From the cell containing the given text, extract its center point as (X, Y) coordinate. 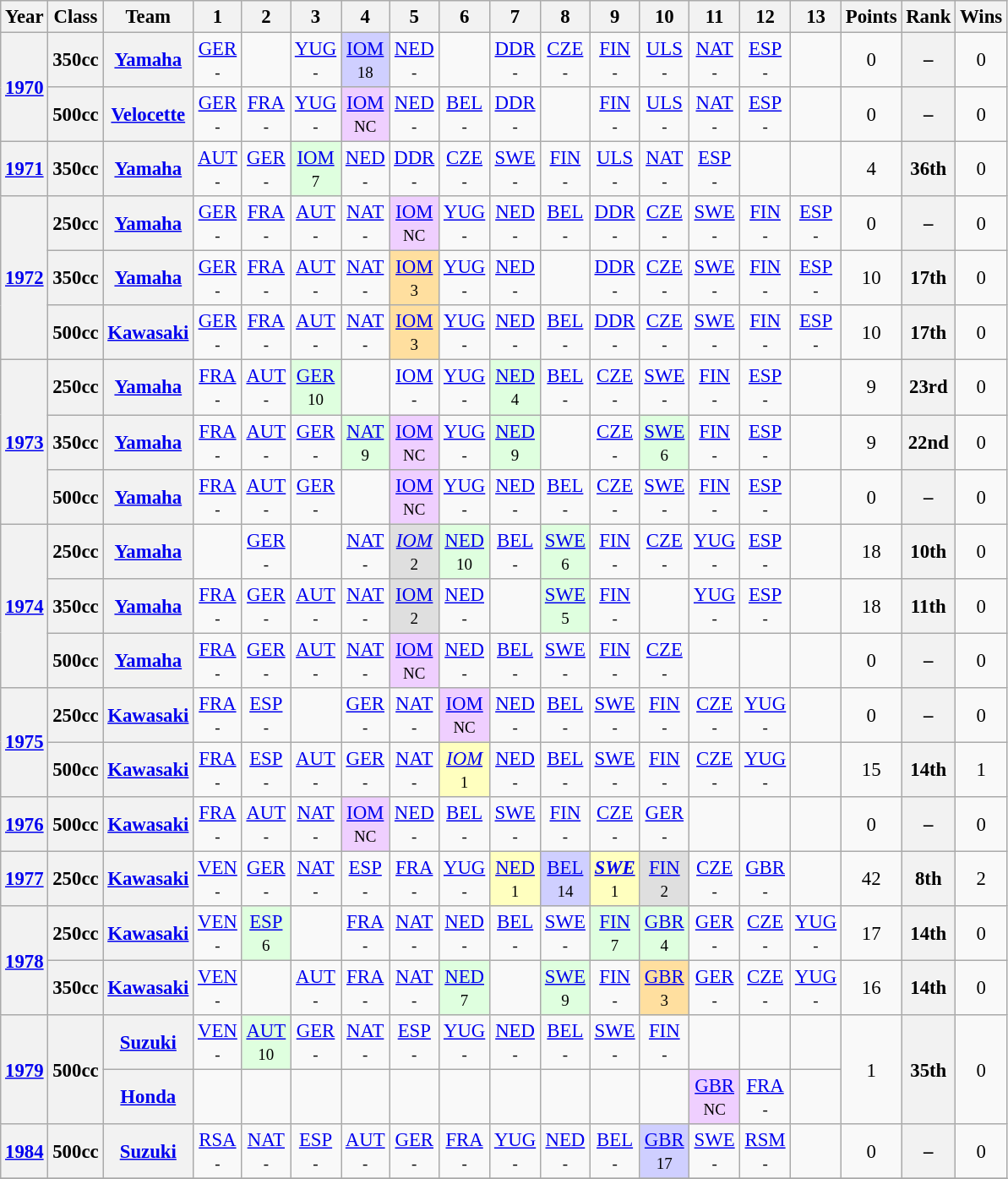
NED4 (515, 387)
23rd (929, 387)
IOM18 (365, 61)
10th (929, 551)
8 (566, 17)
1975 (25, 742)
AUT10 (265, 1043)
IOM7 (316, 169)
15 (872, 769)
FIN2 (664, 879)
Velocette (149, 115)
BEL14 (566, 879)
1977 (25, 879)
NED7 (465, 989)
12 (766, 17)
11th (929, 605)
GER10 (316, 387)
GBR17 (664, 1151)
Points (872, 17)
1973 (25, 442)
16 (872, 989)
NED1 (515, 879)
IOM- (414, 387)
13 (816, 17)
1970 (25, 88)
NED9 (515, 443)
5 (414, 17)
RSM- (766, 1151)
42 (872, 879)
22nd (929, 443)
Wins (982, 17)
GBR3 (664, 989)
35th (929, 1070)
Rank (929, 17)
36th (929, 169)
IOM1 (465, 769)
Team (149, 17)
17 (872, 933)
NED10 (465, 551)
11 (715, 17)
1984 (25, 1151)
Year (25, 17)
Class (76, 17)
1974 (25, 606)
1978 (25, 960)
SWE5 (566, 605)
1972 (25, 278)
6 (465, 17)
GBR- (766, 879)
3 (316, 17)
8th (929, 879)
7 (515, 17)
SWE9 (566, 989)
1971 (25, 169)
1979 (25, 1070)
RSA- (218, 1151)
GBRNC (715, 1097)
1976 (25, 825)
GBR4 (664, 933)
SWE1 (615, 879)
Honda (149, 1097)
NAT9 (365, 443)
ESP6 (265, 933)
FIN7 (615, 933)
